Provide the [x, y] coordinate of the cell's center where the given text is located.  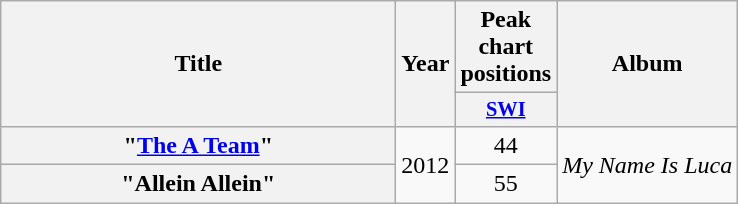
Title [198, 64]
"Allein Allein" [198, 184]
SWI [506, 110]
Album [648, 64]
44 [506, 145]
My Name Is Luca [648, 164]
2012 [426, 164]
Year [426, 64]
55 [506, 184]
"The A Team" [198, 145]
Peak chart positions [506, 47]
